From the cell containing the given text, extract its center point as [x, y] coordinate. 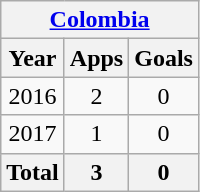
2 [96, 96]
2017 [33, 134]
Goals [164, 58]
Apps [96, 58]
Total [33, 172]
3 [96, 172]
2016 [33, 96]
1 [96, 134]
Year [33, 58]
Colombia [100, 20]
